Identify which cell holds the provided text, then report its [x, y] central coordinate. 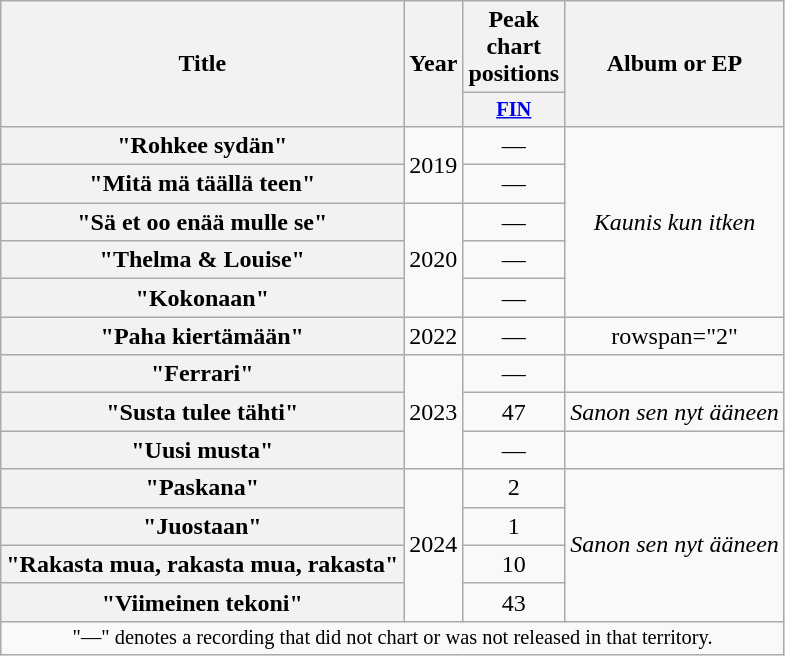
"Thelma & Louise" [202, 260]
2023 [434, 412]
"—" denotes a recording that did not chart or was not released in that territory. [393, 638]
"Mitä mä täällä teen" [202, 184]
Peak chart positions [514, 47]
2 [514, 488]
Album or EP [675, 64]
1 [514, 526]
"Susta tulee tähti" [202, 412]
Year [434, 64]
"Rohkee sydän" [202, 145]
"Paskana" [202, 488]
"Ferrari" [202, 374]
2019 [434, 164]
10 [514, 564]
2024 [434, 545]
47 [514, 412]
rowspan="2" [675, 336]
2020 [434, 260]
"Uusi musta" [202, 450]
FIN [514, 110]
"Juostaan" [202, 526]
"Paha kiertämään" [202, 336]
"Kokonaan" [202, 298]
"Viimeinen tekoni" [202, 602]
2022 [434, 336]
"Rakasta mua, rakasta mua, rakasta" [202, 564]
"Sä et oo enää mulle se" [202, 222]
Kaunis kun itken [675, 221]
Title [202, 64]
43 [514, 602]
